Extract the [x, y] coordinate from the center of the cell holding the provided text.  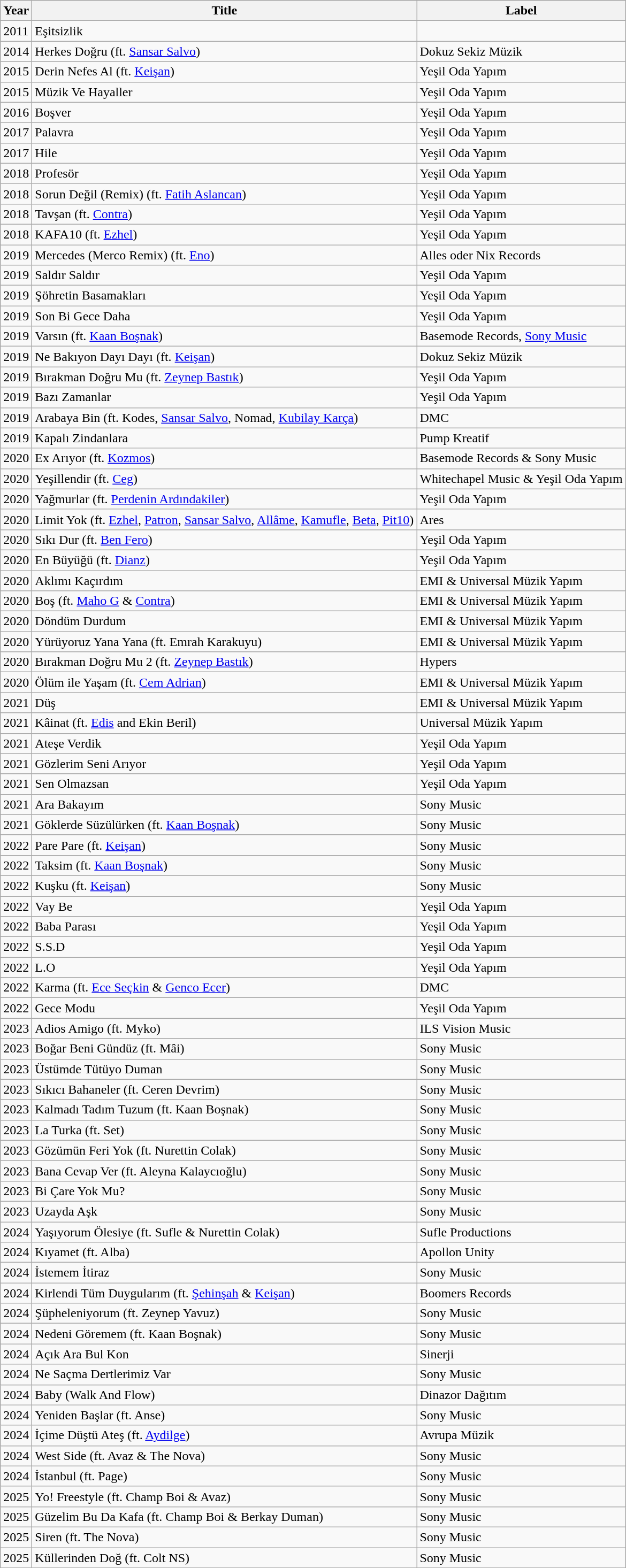
İçime Düştü Ateş (ft. Aydilge) [225, 1435]
Kâinat (ft. Edis and Ekin Beril) [225, 723]
Profesör [225, 173]
Whitechapel Music & Yeşil Oda Yapım [521, 479]
Kirlendi Tüm Duygularım (ft. Şehinşah & Keişan) [225, 1293]
Yeniden Başlar (ft. Anse) [225, 1415]
Ne Saçma Dertlerimiz Var [225, 1374]
Boğar Beni Gündüz (ft. Mâi) [225, 1049]
Dinazor Dağıtım [521, 1395]
Sorun Değil (Remix) (ft. Fatih Aslancan) [225, 194]
Karma (ft. Ece Seçkin & Genco Ecer) [225, 988]
En Büyüğü (ft. Dianz) [225, 560]
Ölüm ile Yaşam (ft. Cem Adrian) [225, 682]
Varsın (ft. Kaan Boşnak) [225, 336]
Ne Bakıyon Dayı Dayı (ft. Keişan) [225, 357]
Bırakman Doğru Mu (ft. Zeynep Bastık) [225, 377]
Yürüyoruz Yana Yana (ft. Emrah Karakuyu) [225, 642]
Year [16, 11]
Universal Müzik Yapım [521, 723]
Vay Be [225, 906]
Ateşe Verdik [225, 743]
Gece Modu [225, 1008]
Uzayda Aşk [225, 1211]
Son Bi Gece Daha [225, 316]
Derin Nefes Al (ft. Keişan) [225, 72]
Arabaya Bin (ft. Kodes, Sansar Salvo, Nomad, Kubilay Karça) [225, 418]
Eşitsizlik [225, 31]
S.S.D [225, 947]
Şüpheleniyorum (ft. Zeynep Yavuz) [225, 1313]
ILS Vision Music [521, 1028]
Kalmadı Tadım Tuzum (ft. Kaan Boşnak) [225, 1110]
2011 [16, 31]
Küllerinden Doğ (ft. Colt NS) [225, 1558]
Mercedes (Merco Remix) (ft. Eno) [225, 255]
Kuşku (ft. Keişan) [225, 886]
Düş [225, 703]
Bana Cevap Ver (ft. Aleyna Kalaycıoğlu) [225, 1171]
Limit Yok (ft. Ezhel, Patron, Sansar Salvo, Allâme, Kamufle, Beta, Pit10) [225, 519]
Aklımı Kaçırdım [225, 580]
Pare Pare (ft. Keişan) [225, 845]
Döndüm Durdum [225, 621]
Bi Çare Yok Mu? [225, 1191]
İstanbul (ft. Page) [225, 1476]
Basemode Records, Sony Music [521, 336]
Basemode Records & Sony Music [521, 458]
Ara Bakayım [225, 804]
Göklerde Süzülürken (ft. Kaan Boşnak) [225, 825]
Baby (Walk And Flow) [225, 1395]
Adios Amigo (ft. Myko) [225, 1028]
Tavşan (ft. Contra) [225, 214]
Yaşıyorum Ölesiye (ft. Sufle & Nurettin Colak) [225, 1232]
Sıkı Dur (ft. Ben Fero) [225, 540]
Boşver [225, 112]
2016 [16, 112]
Ares [521, 519]
Sıkıcı Bahaneler (ft. Ceren Devrim) [225, 1089]
Boomers Records [521, 1293]
Sufle Productions [521, 1232]
Yağmurlar (ft. Perdenin Ardındakiler) [225, 499]
Taksim (ft. Kaan Boşnak) [225, 865]
Bırakman Doğru Mu 2 (ft. Zeynep Bastık) [225, 662]
Şöhretin Basamakları [225, 296]
Avrupa Müzik [521, 1435]
Baba Parası [225, 927]
Açık Ara Bul Kon [225, 1354]
Hile [225, 153]
Yo! Freestyle (ft. Champ Boi & Avaz) [225, 1496]
Müzik Ve Hayaller [225, 92]
La Turka (ft. Set) [225, 1130]
Üstümde Tütüyo Duman [225, 1069]
Apollon Unity [521, 1252]
Yeşillendir (ft. Ceg) [225, 479]
Pump Kreatif [521, 438]
Boş (ft. Maho G & Contra) [225, 601]
KAFA10 (ft. Ezhel) [225, 234]
Gözümün Feri Yok (ft. Nurettin Colak) [225, 1150]
Kapalı Zindanlara [225, 438]
Gözlerim Seni Arıyor [225, 764]
Güzelim Bu Da Kafa (ft. Champ Boi & Berkay Duman) [225, 1517]
Bazı Zamanlar [225, 397]
Siren (ft. The Nova) [225, 1537]
Saldır Saldır [225, 275]
Hypers [521, 662]
Sen Olmazsan [225, 784]
Palavra [225, 133]
Sinerji [521, 1354]
Alles oder Nix Records [521, 255]
İstemem İtiraz [225, 1273]
2014 [16, 51]
Ex Arıyor (ft. Kozmos) [225, 458]
L.O [225, 967]
Herkes Doğru (ft. Sansar Salvo) [225, 51]
West Side (ft. Avaz & The Nova) [225, 1456]
Nedeni Göremem (ft. Kaan Boşnak) [225, 1334]
Kıyamet (ft. Alba) [225, 1252]
Title [225, 11]
Label [521, 11]
